Return the [x, y] coordinate for the center point of the cell that contains the specified text.  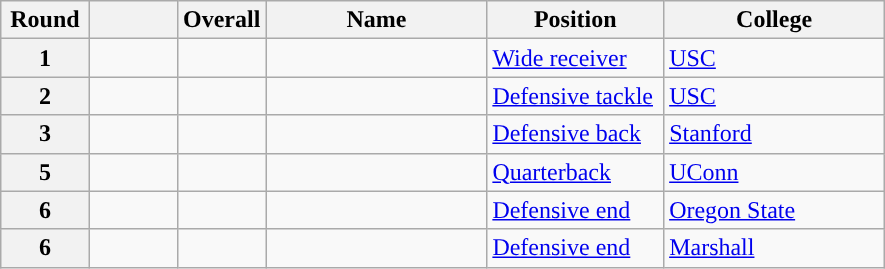
Wide receiver [576, 58]
Defensive back [576, 134]
Name [376, 20]
Stanford [774, 134]
1 [45, 58]
College [774, 20]
3 [45, 134]
Marshall [774, 248]
Oregon State [774, 210]
Overall [222, 20]
5 [45, 172]
2 [45, 96]
Position [576, 20]
UConn [774, 172]
Defensive tackle [576, 96]
Round [45, 20]
Quarterback [576, 172]
